Return the (X, Y) coordinate for the center point of the cell that contains the specified text.  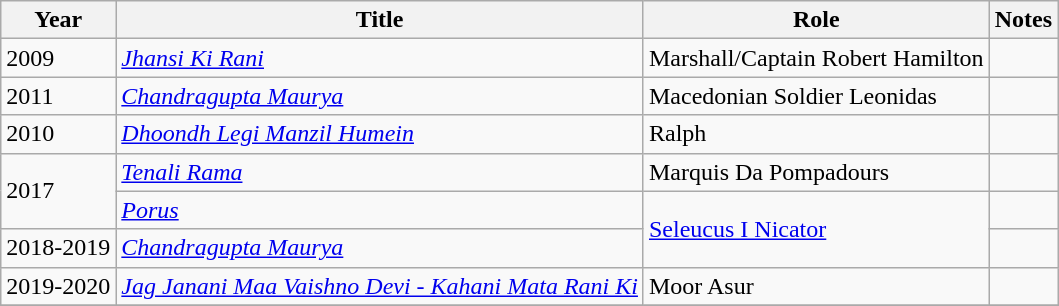
2011 (58, 96)
Porus (380, 210)
Tenali Rama (380, 172)
2018-2019 (58, 248)
2009 (58, 58)
Marshall/Captain Robert Hamilton (816, 58)
Jag Janani Maa Vaishno Devi - Kahani Mata Rani Ki (380, 286)
2017 (58, 191)
Notes (1023, 20)
Seleucus I Nicator (816, 229)
Dhoondh Legi Manzil Humein (380, 134)
Title (380, 20)
Macedonian Soldier Leonidas (816, 96)
Marquis Da Pompadours (816, 172)
2019-2020 (58, 286)
Jhansi Ki Rani (380, 58)
Year (58, 20)
Ralph (816, 134)
Moor Asur (816, 286)
2010 (58, 134)
Role (816, 20)
